Pinpoint the cell where the given text exists, returning its [X, Y] midpoint coordinate. 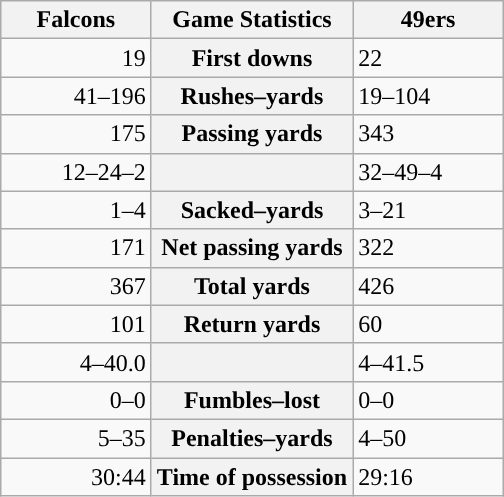
Rushes–yards [252, 96]
Falcons [76, 20]
101 [76, 324]
Total yards [252, 286]
32–49–4 [428, 172]
Return yards [252, 324]
19–104 [428, 96]
Sacked–yards [252, 210]
343 [428, 134]
22 [428, 58]
1–4 [76, 210]
First downs [252, 58]
41–196 [76, 96]
175 [76, 134]
367 [76, 286]
Penalties–yards [252, 438]
3–21 [428, 210]
4–50 [428, 438]
171 [76, 248]
29:16 [428, 477]
Passing yards [252, 134]
Fumbles–lost [252, 400]
Time of possession [252, 477]
322 [428, 248]
4–41.5 [428, 362]
Net passing yards [252, 248]
30:44 [76, 477]
426 [428, 286]
49ers [428, 20]
12–24–2 [76, 172]
5–35 [76, 438]
19 [76, 58]
60 [428, 324]
4–40.0 [76, 362]
Game Statistics [252, 20]
